Locate the cell with the specified text and output its [X, Y] center coordinate. 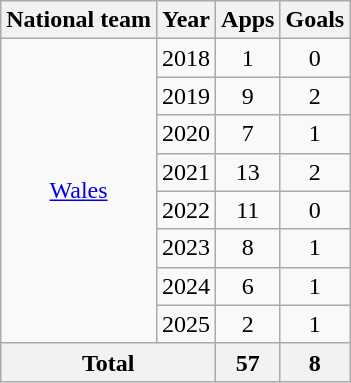
2022 [186, 210]
2021 [186, 172]
2019 [186, 96]
9 [248, 96]
2023 [186, 248]
Apps [248, 20]
Goals [315, 20]
6 [248, 286]
2024 [186, 286]
7 [248, 134]
National team [79, 20]
11 [248, 210]
2020 [186, 134]
2025 [186, 324]
13 [248, 172]
2018 [186, 58]
Total [108, 362]
57 [248, 362]
Wales [79, 191]
Year [186, 20]
